Identify which cell holds the provided text, then report its [X, Y] central coordinate. 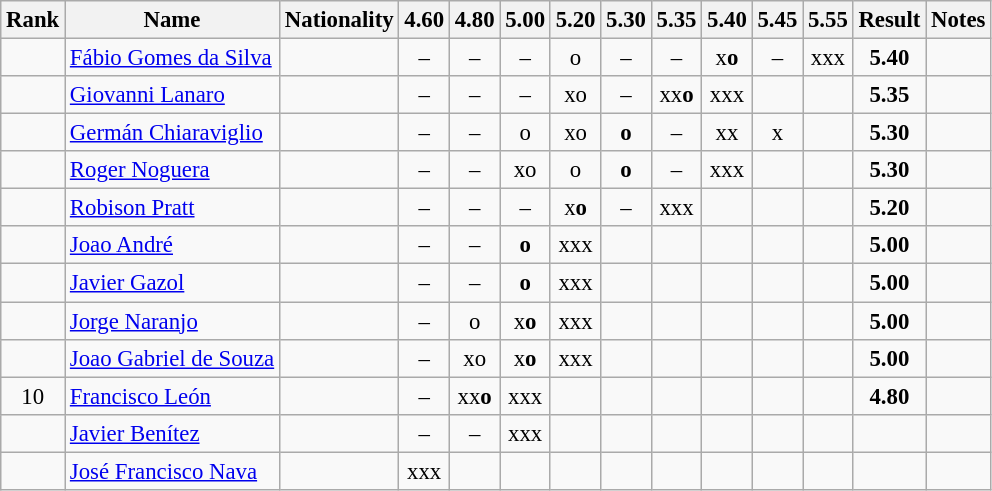
Jorge Naranjo [172, 321]
Roger Noguera [172, 170]
10 [33, 396]
Fábio Gomes da Silva [172, 58]
Name [172, 20]
Robison Pratt [172, 208]
5.45 [777, 20]
Giovanni Lanaro [172, 95]
José Francisco Nava [172, 471]
Rank [33, 20]
Result [890, 20]
Javier Gazol [172, 283]
Germán Chiaraviglio [172, 133]
Notes [958, 20]
Joao André [172, 245]
Javier Benítez [172, 433]
x [777, 133]
Nationality [338, 20]
4.60 [424, 20]
Joao Gabriel de Souza [172, 358]
5.55 [828, 20]
Francisco León [172, 396]
xx [727, 133]
